For the text-containing cell, return its midpoint in (x, y) coordinate format. 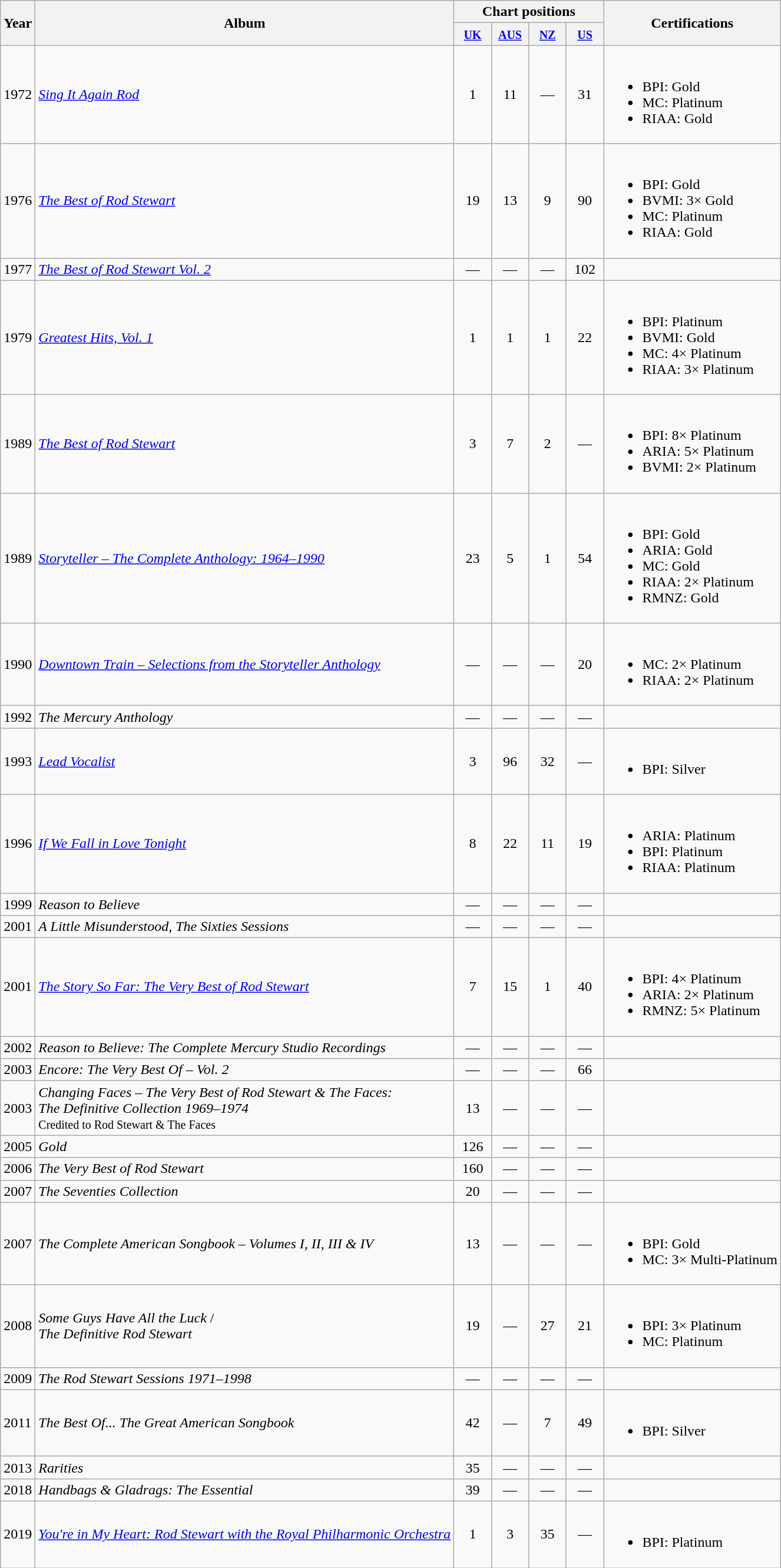
1990 (18, 664)
NZ (548, 34)
15 (510, 987)
Reason to Believe: The Complete Mercury Studio Recordings (245, 1047)
2008 (18, 1326)
90 (585, 201)
Rarities (245, 1467)
Some Guys Have All the Luck / The Definitive Rod Stewart (245, 1326)
Album (245, 23)
US (585, 34)
1976 (18, 201)
The Very Best of Rod Stewart (245, 1169)
1999 (18, 904)
If We Fall in Love Tonight (245, 843)
BPI: 3× PlatinumMC: Platinum (693, 1326)
32 (548, 761)
The Best of Rod Stewart Vol. 2 (245, 269)
MC: 2× PlatinumRIAA: 2× Platinum (693, 664)
BPI: GoldMC: PlatinumRIAA: Gold (693, 94)
UK (473, 34)
40 (585, 987)
A Little Misunderstood, The Sixties Sessions (245, 927)
102 (585, 269)
ARIA: PlatinumBPI: PlatinumRIAA: Platinum (693, 843)
BPI: GoldMC: 3× Multi-Platinum (693, 1244)
2 (548, 444)
42 (473, 1423)
Handbags & Gladrags: The Essential (245, 1490)
BPI: PlatinumBVMI: GoldMC: 4× PlatinumRIAA: 3× Platinum (693, 337)
The Complete American Songbook – Volumes I, II, III & IV (245, 1244)
2006 (18, 1169)
1979 (18, 337)
1972 (18, 94)
66 (585, 1070)
39 (473, 1490)
5 (510, 558)
Encore: The Very Best Of – Vol. 2 (245, 1070)
BPI: GoldBVMI: 3× GoldMC: PlatinumRIAA: Gold (693, 201)
The Story So Far: The Very Best of Rod Stewart (245, 987)
Downtown Train – Selections from the Storyteller Anthology (245, 664)
You're in My Heart: Rod Stewart with the Royal Philharmonic Orchestra (245, 1534)
1977 (18, 269)
Changing Faces – The Very Best of Rod Stewart & The Faces: The Definitive Collection 1969–1974 Credited to Rod Stewart & The Faces (245, 1108)
1996 (18, 843)
BPI: GoldARIA: GoldMC: GoldRIAA: 2× PlatinumRMNZ: Gold (693, 558)
21 (585, 1326)
Gold (245, 1146)
96 (510, 761)
AUS (510, 34)
126 (473, 1146)
BPI: Platinum (693, 1534)
Reason to Believe (245, 904)
1993 (18, 761)
Storyteller – The Complete Anthology: 1964–1990 (245, 558)
2009 (18, 1378)
54 (585, 558)
BPI: 8× PlatinumARIA: 5× PlatinumBVMI: 2× Platinum (693, 444)
2019 (18, 1534)
2002 (18, 1047)
1992 (18, 717)
9 (548, 201)
2018 (18, 1490)
The Rod Stewart Sessions 1971–1998 (245, 1378)
Greatest Hits, Vol. 1 (245, 337)
The Seventies Collection (245, 1191)
2005 (18, 1146)
Certifications (693, 23)
The Mercury Anthology (245, 717)
8 (473, 843)
Lead Vocalist (245, 761)
Sing It Again Rod (245, 94)
Chart positions (529, 12)
2013 (18, 1467)
23 (473, 558)
2011 (18, 1423)
BPI: 4× PlatinumARIA: 2× PlatinumRMNZ: 5× Platinum (693, 987)
49 (585, 1423)
160 (473, 1169)
Year (18, 23)
The Best Of... The Great American Songbook (245, 1423)
31 (585, 94)
27 (548, 1326)
